Output the [x, y] coordinate of the center of the cell containing the given text.  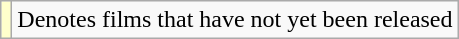
Denotes films that have not yet been released [235, 20]
